From the cell containing the given text, extract its center point as [x, y] coordinate. 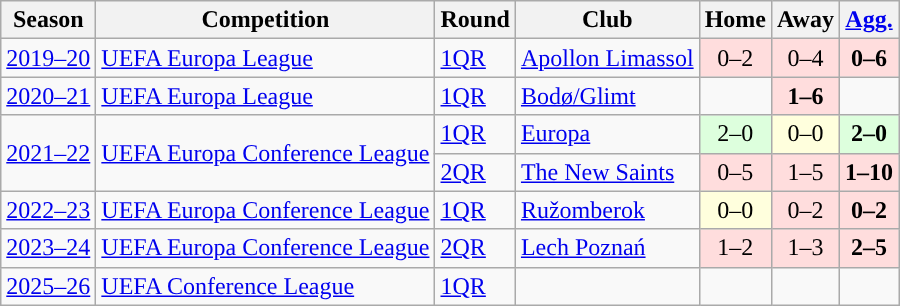
Bodø/Glimt [607, 96]
UEFA Conference League [266, 286]
2–5 [868, 248]
2025–26 [48, 286]
Europa [607, 134]
1–6 [806, 96]
0–4 [806, 58]
The New Saints [607, 172]
1–5 [806, 172]
2021–22 [48, 153]
Club [607, 20]
Agg. [868, 20]
Away [806, 20]
2020–21 [48, 96]
1–10 [868, 172]
Round [475, 20]
0–5 [735, 172]
2023–24 [48, 248]
Lech Poznań [607, 248]
2019–20 [48, 58]
1–3 [806, 248]
Apollon Limassol [607, 58]
Competition [266, 20]
0–6 [868, 58]
1–2 [735, 248]
2022–23 [48, 210]
Ružomberok [607, 210]
Season [48, 20]
Home [735, 20]
